For the text-containing cell, return its midpoint in [X, Y] coordinate format. 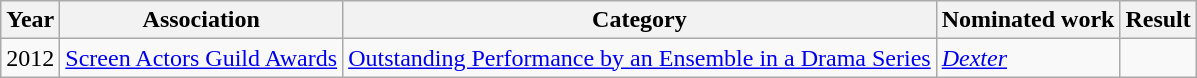
Dexter [1028, 58]
Outstanding Performance by an Ensemble in a Drama Series [640, 58]
Screen Actors Guild Awards [202, 58]
Category [640, 20]
Result [1158, 20]
Association [202, 20]
Year [30, 20]
2012 [30, 58]
Nominated work [1028, 20]
